For the text-containing cell, return its midpoint in (X, Y) coordinate format. 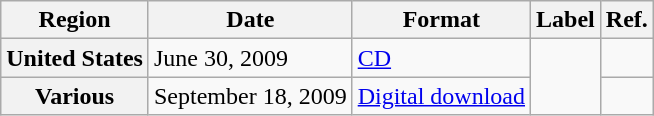
Date (250, 20)
Format (441, 20)
June 30, 2009 (250, 58)
Ref. (626, 20)
Region (75, 20)
Label (566, 20)
Digital download (441, 96)
CD (441, 58)
Various (75, 96)
United States (75, 58)
September 18, 2009 (250, 96)
